Provide the [x, y] coordinate of the cell's center where the given text is located.  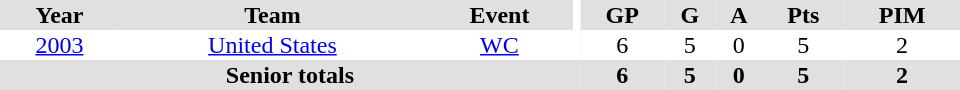
Pts [804, 15]
WC [500, 45]
PIM [902, 15]
Event [500, 15]
2003 [60, 45]
Team [272, 15]
GP [622, 15]
Senior totals [290, 75]
United States [272, 45]
G [690, 15]
A [738, 15]
Year [60, 15]
